Output the [X, Y] coordinate of the center of the cell containing the given text.  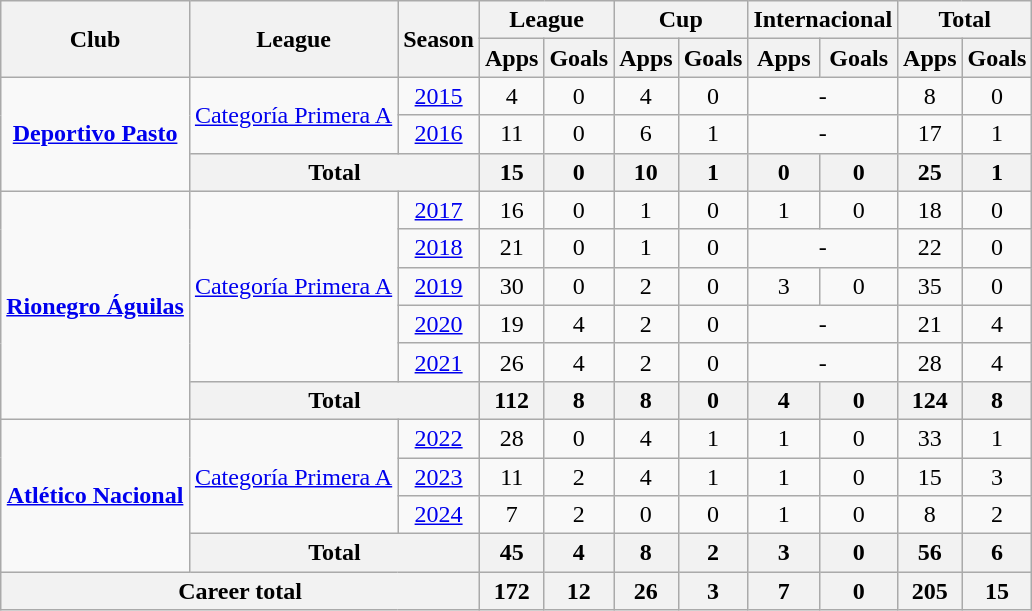
2024 [439, 515]
Deportivo Pasto [96, 134]
19 [511, 324]
10 [646, 172]
2019 [439, 286]
Internacional [823, 20]
Rionegro Águilas [96, 305]
2020 [439, 324]
2015 [439, 96]
16 [511, 210]
56 [930, 553]
Season [439, 39]
Atlético Nacional [96, 495]
Career total [240, 591]
25 [930, 172]
18 [930, 210]
17 [930, 134]
Club [96, 39]
2023 [439, 477]
2018 [439, 248]
Cup [681, 20]
22 [930, 248]
205 [930, 591]
172 [511, 591]
35 [930, 286]
45 [511, 553]
33 [930, 438]
12 [579, 591]
112 [511, 400]
30 [511, 286]
2022 [439, 438]
124 [930, 400]
2016 [439, 134]
2021 [439, 362]
2017 [439, 210]
